Extract the [X, Y] coordinate from the center of the cell holding the provided text.  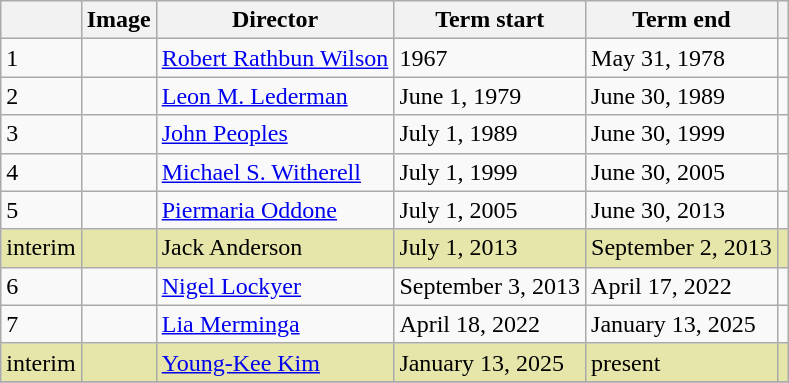
July 1, 2005 [490, 210]
Nigel Lockyer [275, 286]
July 1, 2013 [490, 248]
4 [41, 172]
April 18, 2022 [490, 324]
Term start [490, 20]
April 17, 2022 [682, 286]
June 30, 2013 [682, 210]
Director [275, 20]
6 [41, 286]
June 30, 1989 [682, 96]
1967 [490, 58]
Leon M. Lederman [275, 96]
Piermaria Oddone [275, 210]
May 31, 1978 [682, 58]
June 30, 1999 [682, 134]
Michael S. Witherell [275, 172]
2 [41, 96]
June 30, 2005 [682, 172]
September 2, 2013 [682, 248]
Jack Anderson [275, 248]
Lia Merminga [275, 324]
Robert Rathbun Wilson [275, 58]
Term end [682, 20]
Young-Kee Kim [275, 362]
September 3, 2013 [490, 286]
3 [41, 134]
July 1, 1999 [490, 172]
June 1, 1979 [490, 96]
7 [41, 324]
John Peoples [275, 134]
5 [41, 210]
present [682, 362]
July 1, 1989 [490, 134]
1 [41, 58]
Image [118, 20]
